Find where the given text appears and provide that cell's center as [x, y] coordinate. 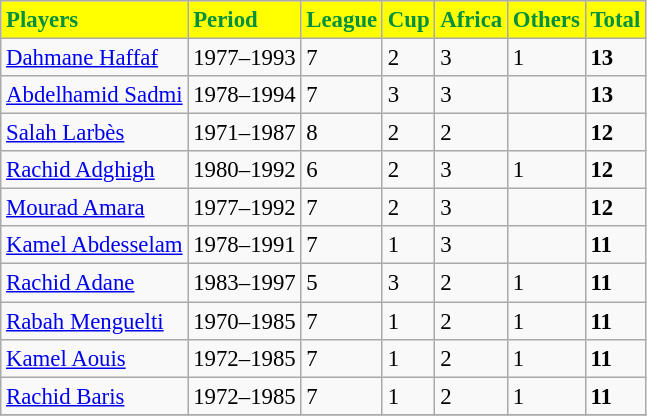
1970–1985 [244, 321]
Rachid Adane [94, 283]
Abdelhamid Sadmi [94, 95]
8 [342, 133]
5 [342, 283]
Dahmane Haffaf [94, 58]
Kamel Aouis [94, 358]
1977–1993 [244, 58]
1980–1992 [244, 170]
Africa [472, 20]
Rabah Menguelti [94, 321]
Cup [408, 20]
1971–1987 [244, 133]
1978–1991 [244, 245]
Mourad Amara [94, 208]
1977–1992 [244, 208]
6 [342, 170]
Rachid Baris [94, 396]
Salah Larbès [94, 133]
Period [244, 20]
1983–1997 [244, 283]
Players [94, 20]
Kamel Abdesselam [94, 245]
League [342, 20]
Rachid Adghigh [94, 170]
Others [546, 20]
1978–1994 [244, 95]
Total [615, 20]
